Scan for the cell matching the given text and deliver its [X, Y] coordinate at center. 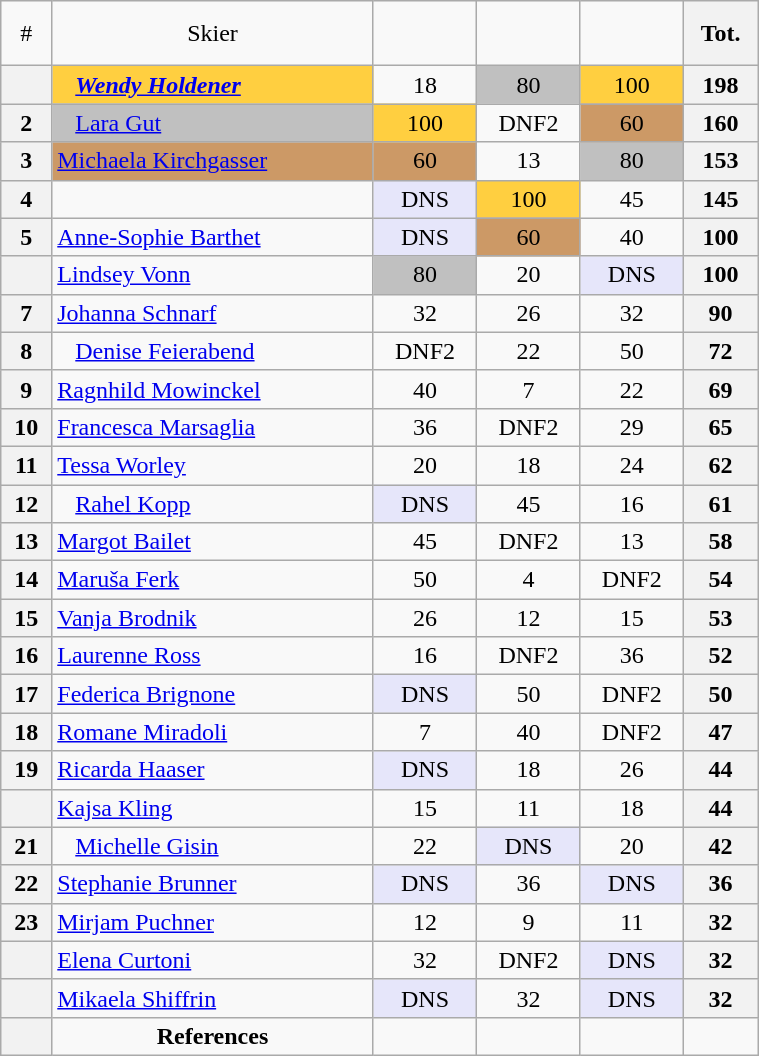
Anne-Sophie Barthet [213, 237]
53 [721, 618]
# [26, 34]
2 [26, 123]
10 [26, 427]
Denise Feierabend [213, 351]
Mirjam Puchner [213, 922]
19 [26, 770]
14 [26, 580]
Ragnhild Mowinckel [213, 389]
Maruša Ferk [213, 580]
160 [721, 123]
69 [721, 389]
Johanna Schnarf [213, 313]
Francesca Marsaglia [213, 427]
52 [721, 656]
Vanja Brodnik [213, 618]
Tot. [721, 34]
8 [26, 351]
Tessa Worley [213, 465]
Margot Bailet [213, 542]
Federica Brignone [213, 694]
Lara Gut [213, 123]
24 [632, 465]
Wendy Holdener [213, 85]
145 [721, 199]
153 [721, 161]
Mikaela Shiffrin [213, 998]
58 [721, 542]
3 [26, 161]
198 [721, 85]
42 [721, 846]
Ricarda Haaser [213, 770]
Kajsa Kling [213, 808]
Michelle Gisin [213, 846]
Laurenne Ross [213, 656]
References [213, 1036]
65 [721, 427]
61 [721, 503]
Skier [213, 34]
17 [26, 694]
29 [632, 427]
47 [721, 732]
54 [721, 580]
Romane Miradoli [213, 732]
Stephanie Brunner [213, 884]
90 [721, 313]
Rahel Kopp [213, 503]
Lindsey Vonn [213, 275]
72 [721, 351]
Michaela Kirchgasser [213, 161]
23 [26, 922]
21 [26, 846]
Elena Curtoni [213, 960]
5 [26, 237]
62 [721, 465]
